Output the [X, Y] coordinate of the center of the cell containing the given text.  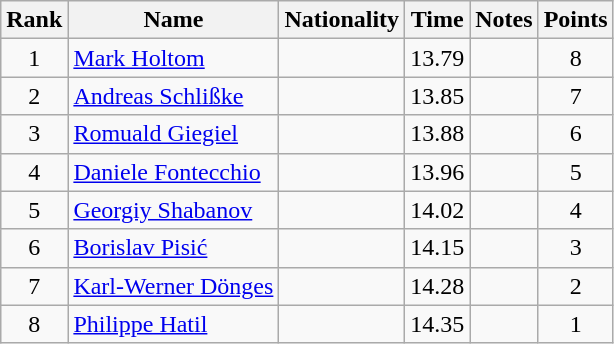
Time [438, 20]
Notes [504, 20]
Name [174, 20]
Nationality [342, 20]
Daniele Fontecchio [174, 172]
Points [576, 20]
Romuald Giegiel [174, 134]
Andreas Schlißke [174, 96]
13.85 [438, 96]
13.88 [438, 134]
Mark Holtom [174, 58]
13.96 [438, 172]
13.79 [438, 58]
Rank [34, 20]
14.02 [438, 210]
14.28 [438, 286]
Borislav Pisić [174, 248]
Karl-Werner Dönges [174, 286]
14.35 [438, 324]
Philippe Hatil [174, 324]
Georgiy Shabanov [174, 210]
14.15 [438, 248]
